Provide the [X, Y] coordinate of the cell's center where the given text is located.  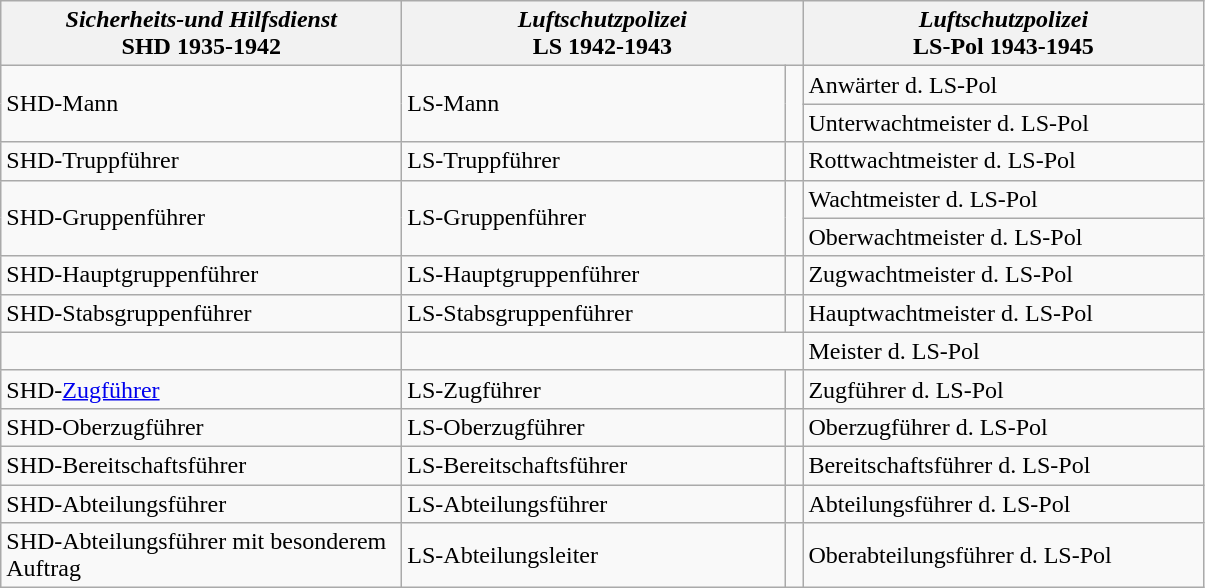
LS-Stabsgruppenführer [594, 313]
SHD-Abteilungsführer mit besonderem Auftrag [202, 556]
Abteilungsführer d. LS-Pol [1004, 503]
LS-Abteilungsleiter [594, 556]
SHD-Truppführer [202, 161]
LuftschutzpolizeiLS 1942-1943 [602, 34]
LS-Truppführer [594, 161]
Oberabteilungsführer d. LS-Pol [1004, 556]
Anwärter d. LS-Pol [1004, 85]
SHD-Bereitschaftsführer [202, 465]
SHD-Oberzugführer [202, 427]
Hauptwachtmeister d. LS-Pol [1004, 313]
SHD-Mann [202, 104]
SHD-Zugführer [202, 389]
LS-Hauptgruppenführer [594, 275]
Wachtmeister d. LS-Pol [1004, 199]
Unterwachtmeister d. LS-Pol [1004, 123]
Oberzugführer d. LS-Pol [1004, 427]
Meister d. LS-Pol [1004, 351]
LuftschutzpolizeiLS-Pol 1943-1945 [1004, 34]
Rottwachtmeister d. LS-Pol [1004, 161]
Zugwachtmeister d. LS-Pol [1004, 275]
Sicherheits-und HilfsdienstSHD 1935-1942 [202, 34]
LS-Zugführer [594, 389]
LS-Abteilungsführer [594, 503]
LS-Gruppenführer [594, 218]
LS-Mann [594, 104]
SHD-Gruppenführer [202, 218]
LS-Oberzugführer [594, 427]
SHD-Hauptgruppenführer [202, 275]
Oberwachtmeister d. LS-Pol [1004, 237]
Bereitschaftsführer d. LS-Pol [1004, 465]
SHD-Stabsgruppenführer [202, 313]
LS-Bereitschaftsführer [594, 465]
Zugführer d. LS-Pol [1004, 389]
SHD-Abteilungsführer [202, 503]
